Capture the cell that displays the provided text and extract its [X, Y] central coordinate. 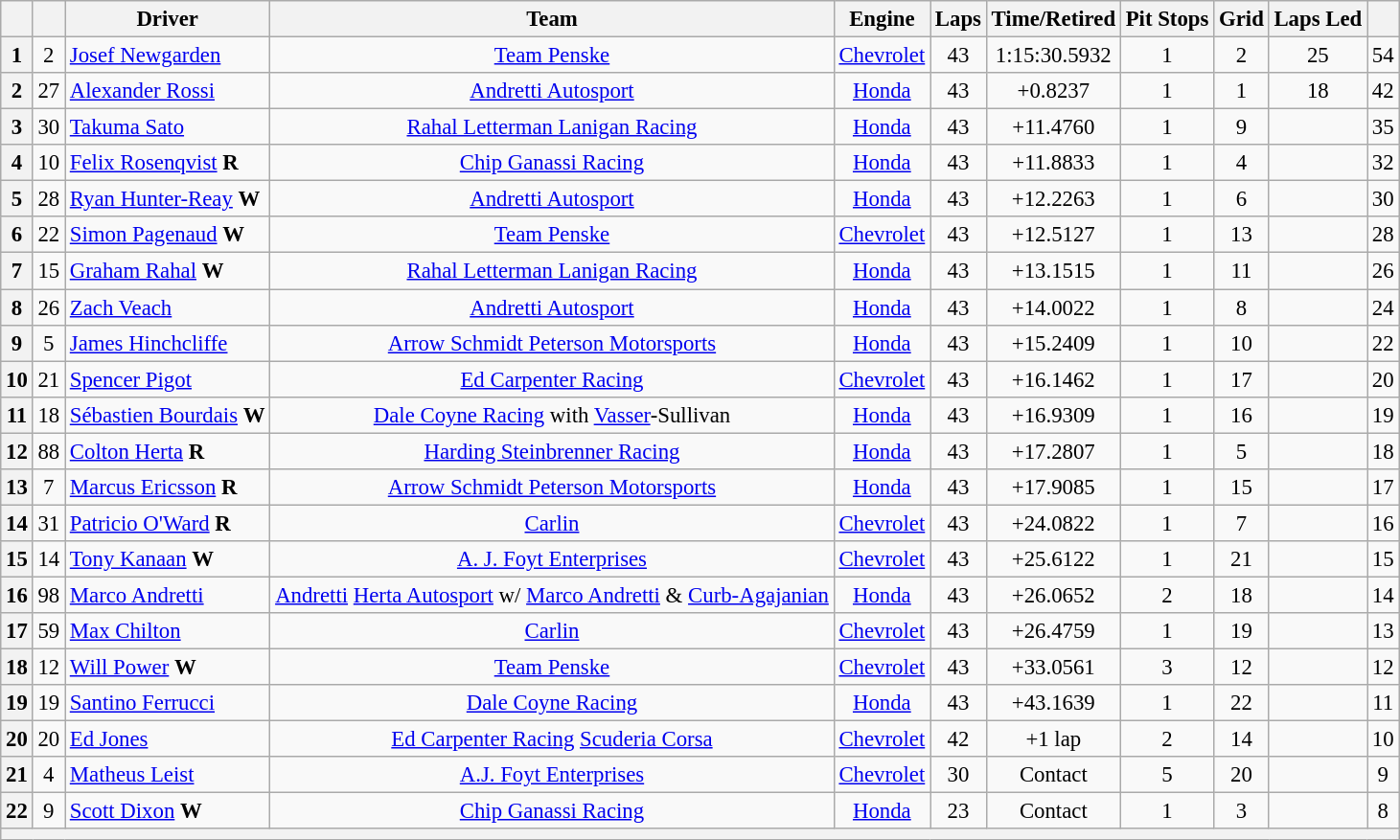
A. J. Foyt Enterprises [552, 559]
+16.9309 [1053, 415]
32 [1384, 163]
98 [48, 595]
Simon Pagenaud W [168, 235]
25 [1318, 56]
+13.1515 [1053, 271]
Driver [168, 19]
+43.1639 [1053, 703]
Laps Led [1318, 19]
23 [958, 811]
+0.8237 [1053, 91]
Time/Retired [1053, 19]
+26.0652 [1053, 595]
Harding Steinbrenner Racing [552, 451]
Marco Andretti [168, 595]
+33.0561 [1053, 668]
+12.2263 [1053, 199]
Spencer Pigot [168, 379]
+1 lap [1053, 739]
+26.4759 [1053, 631]
31 [48, 523]
Engine [882, 19]
Marcus Ericsson R [168, 488]
Max Chilton [168, 631]
54 [1384, 56]
Ryan Hunter-Reay W [168, 199]
Santino Ferrucci [168, 703]
+11.4760 [1053, 127]
Team [552, 19]
+12.5127 [1053, 235]
Colton Herta R [168, 451]
Ed Jones [168, 739]
Alexander Rossi [168, 91]
A.J. Foyt Enterprises [552, 775]
Grid [1242, 19]
+14.0022 [1053, 307]
+16.1462 [1053, 379]
35 [1384, 127]
+15.2409 [1053, 343]
Takuma Sato [168, 127]
Graham Rahal W [168, 271]
Zach Veach [168, 307]
Andretti Herta Autosport w/ Marco Andretti & Curb-Agajanian [552, 595]
+17.2807 [1053, 451]
1:15:30.5932 [1053, 56]
Josef Newgarden [168, 56]
Ed Carpenter Racing Scuderia Corsa [552, 739]
Matheus Leist [168, 775]
Dale Coyne Racing [552, 703]
Pit Stops [1167, 19]
James Hinchcliffe [168, 343]
Tony Kanaan W [168, 559]
59 [48, 631]
24 [1384, 307]
+11.8833 [1053, 163]
Scott Dixon W [168, 811]
Will Power W [168, 668]
+24.0822 [1053, 523]
27 [48, 91]
Felix Rosenqvist R [168, 163]
Sébastien Bourdais W [168, 415]
+25.6122 [1053, 559]
Dale Coyne Racing with Vasser-Sullivan [552, 415]
Laps [958, 19]
Patricio O'Ward R [168, 523]
+17.9085 [1053, 488]
88 [48, 451]
Ed Carpenter Racing [552, 379]
